Scan for the cell matching the given text and deliver its (X, Y) coordinate at center. 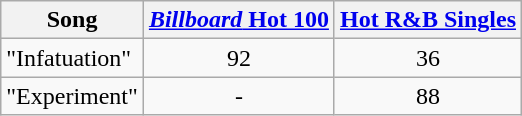
36 (428, 58)
"Experiment" (72, 96)
- (238, 96)
Song (72, 20)
Billboard Hot 100 (238, 20)
Hot R&B Singles (428, 20)
"Infatuation" (72, 58)
92 (238, 58)
88 (428, 96)
